Return [X, Y] of the center of cell containing provided text 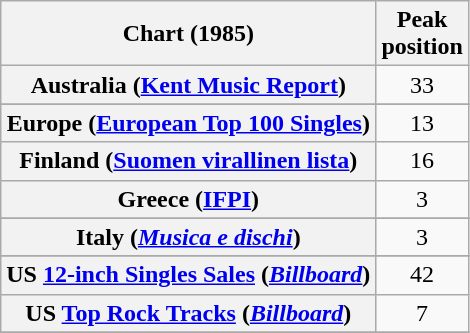
Australia (Kent Music Report) [188, 85]
Italy (Musica e dischi) [188, 237]
Peakposition [422, 34]
Europe (European Top 100 Singles) [188, 123]
42 [422, 275]
US Top Rock Tracks (Billboard) [188, 313]
13 [422, 123]
Chart (1985) [188, 34]
16 [422, 161]
33 [422, 85]
Finland (Suomen virallinen lista) [188, 161]
7 [422, 313]
Greece (IFPI) [188, 199]
US 12-inch Singles Sales (Billboard) [188, 275]
